Extract the [x, y] coordinate from the center of the cell holding the provided text.  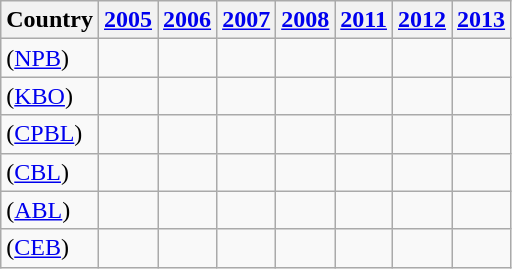
(CPBL) [50, 134]
(CBL) [50, 172]
2012 [422, 20]
(KBO) [50, 96]
(ABL) [50, 210]
2008 [306, 20]
(NPB) [50, 58]
2011 [364, 20]
(CEB) [50, 248]
Country [50, 20]
2005 [128, 20]
2013 [482, 20]
2007 [246, 20]
2006 [188, 20]
